Pinpoint the cell where the given text exists, returning its [x, y] midpoint coordinate. 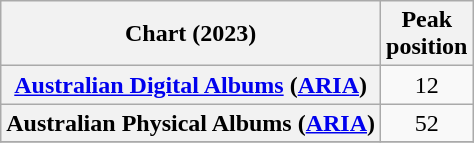
Australian Digital Albums (ARIA) [191, 85]
Chart (2023) [191, 34]
Peakposition [427, 34]
12 [427, 85]
52 [427, 123]
Australian Physical Albums (ARIA) [191, 123]
